Locate the cell with the specified text and output its (x, y) center coordinate. 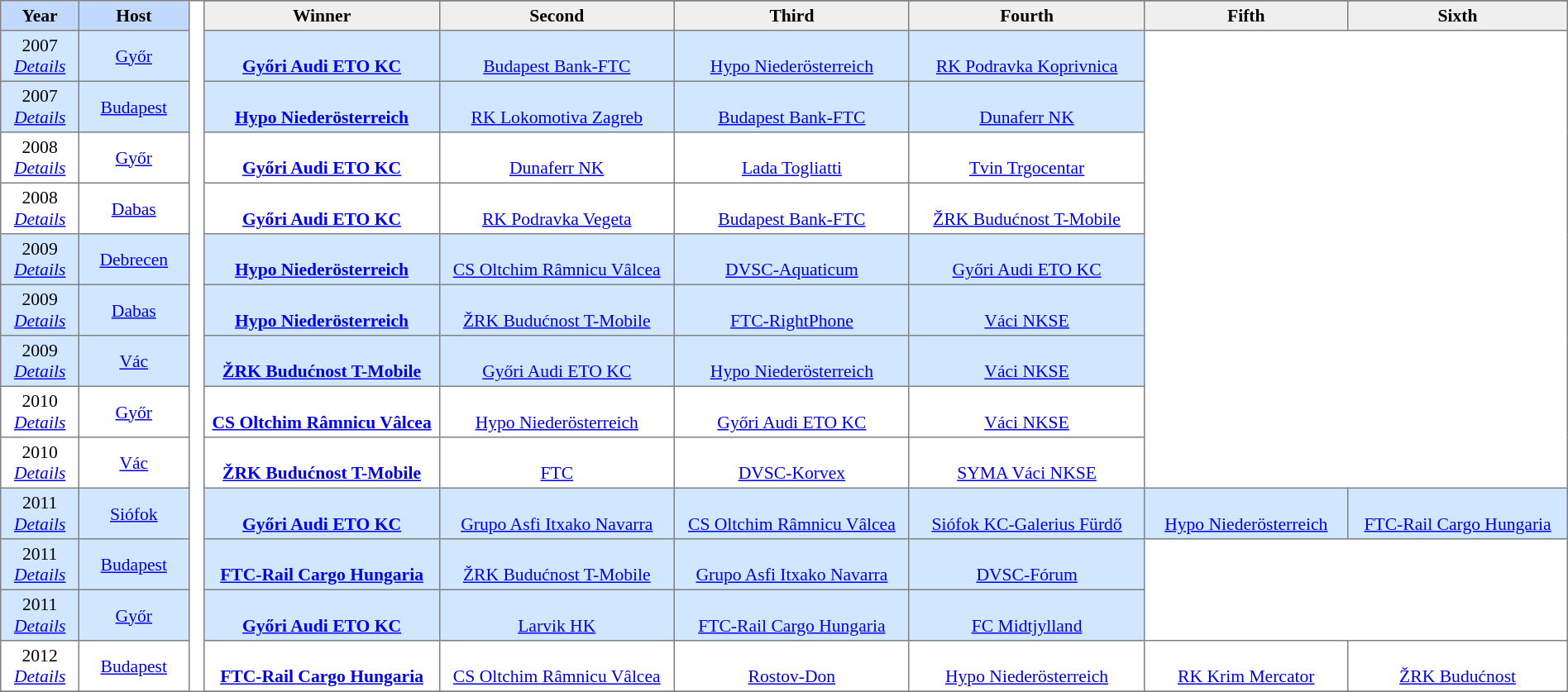
Second (557, 16)
Winner (322, 16)
FTC-RightPhone (791, 310)
DVSC-Fórum (1026, 565)
RK Krim Mercator (1246, 666)
Rostov-Don (791, 666)
RK Podravka Koprivnica (1026, 56)
FTC (557, 463)
SYMA Váci NKSE (1026, 463)
Year (40, 16)
Fifth (1246, 16)
Tvin Trgocentar (1026, 158)
ŽRK Budućnost (1457, 666)
Siófok KC-Galerius Fürdő (1026, 513)
RK Podravka Vegeta (557, 208)
FC Midtjylland (1026, 615)
DVSC-Aquaticum (791, 260)
Host (134, 16)
Larvik HK (557, 615)
Lada Togliatti (791, 158)
Debrecen (134, 260)
DVSC-Korvex (791, 463)
Sixth (1457, 16)
2012 Details (40, 666)
RK Lokomotiva Zagreb (557, 107)
Siófok (134, 513)
Fourth (1026, 16)
Third (791, 16)
